Determine the [X, Y] coordinate at the center of the cell enclosing the given text.  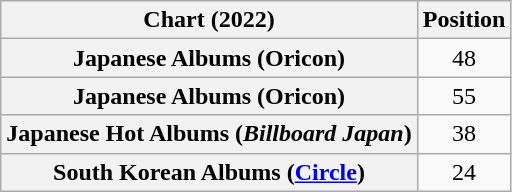
48 [464, 58]
24 [464, 172]
Japanese Hot Albums (Billboard Japan) [209, 134]
55 [464, 96]
South Korean Albums (Circle) [209, 172]
38 [464, 134]
Position [464, 20]
Chart (2022) [209, 20]
